Return [x, y] of the center of cell containing provided text 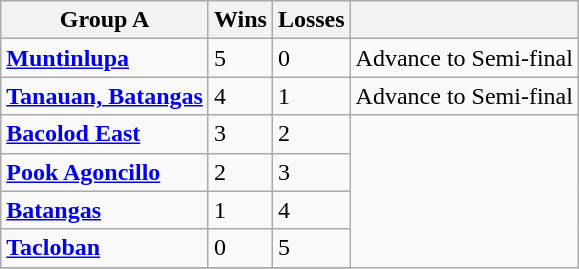
Tacloban [105, 248]
Group A [105, 20]
Batangas [105, 210]
Wins [240, 20]
Pook Agoncillo [105, 172]
Muntinlupa [105, 58]
Tanauan, Batangas [105, 96]
Bacolod East [105, 134]
Losses [311, 20]
